Capture the cell that displays the provided text and extract its (x, y) central coordinate. 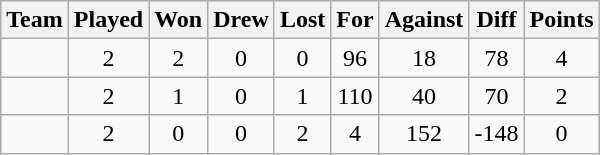
Against (424, 20)
Points (562, 20)
70 (496, 96)
Lost (302, 20)
152 (424, 134)
Team (35, 20)
18 (424, 58)
40 (424, 96)
Played (108, 20)
Drew (242, 20)
Won (178, 20)
96 (355, 58)
78 (496, 58)
-148 (496, 134)
110 (355, 96)
For (355, 20)
Diff (496, 20)
